Locate the cell with the specified text and output its (x, y) center coordinate. 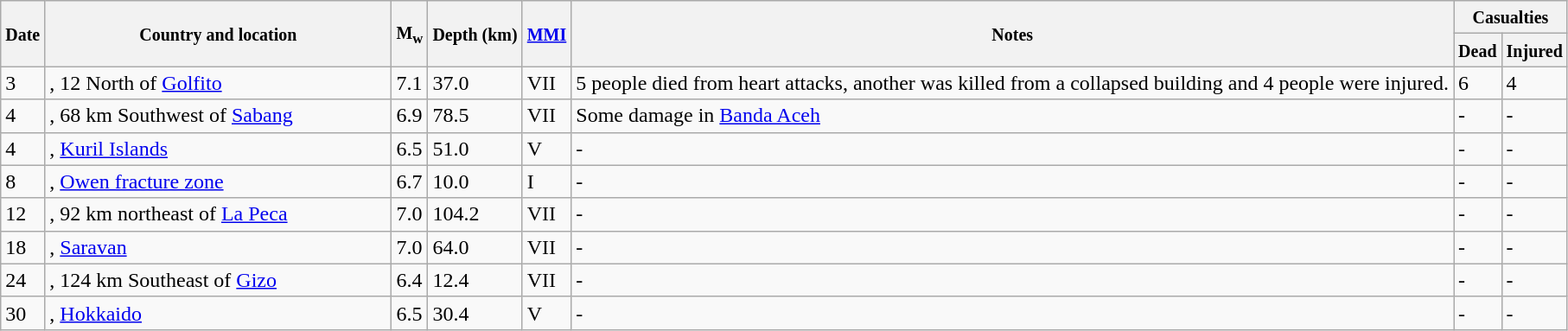
Depth (km) (475, 34)
Date (22, 34)
I (546, 181)
12 (22, 214)
6.9 (410, 116)
12.4 (475, 280)
, Hokkaido (218, 313)
7.1 (410, 83)
Notes (1013, 34)
Dead (1478, 50)
6.7 (410, 181)
, 68 km Southwest of Sabang (218, 116)
Injured (1534, 50)
104.2 (475, 214)
64.0 (475, 247)
6 (1478, 83)
78.5 (475, 116)
Mw (410, 34)
Some damage in Banda Aceh (1013, 116)
, 124 km Southeast of Gizo (218, 280)
MMI (546, 34)
Country and location (218, 34)
5 people died from heart attacks, another was killed from a collapsed building and 4 people were injured. (1013, 83)
51.0 (475, 149)
3 (22, 83)
30.4 (475, 313)
, Saravan (218, 247)
, Kuril Islands (218, 149)
37.0 (475, 83)
, 92 km northeast of La Peca (218, 214)
24 (22, 280)
10.0 (475, 181)
Casualties (1511, 17)
18 (22, 247)
, 12 North of Golfito (218, 83)
8 (22, 181)
30 (22, 313)
6.4 (410, 280)
, Owen fracture zone (218, 181)
